Scan for the cell matching the given text and deliver its (x, y) coordinate at center. 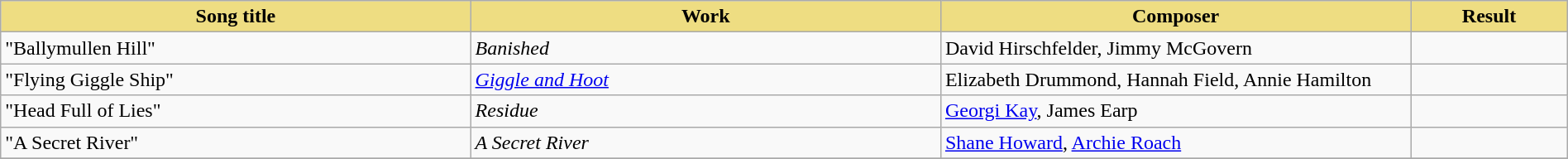
Composer (1175, 17)
Banished (705, 48)
"Ballymullen Hill" (236, 48)
Result (1489, 17)
Georgi Kay, James Earp (1175, 111)
Elizabeth Drummond, Hannah Field, Annie Hamilton (1175, 79)
Song title (236, 17)
Giggle and Hoot (705, 79)
A Secret River (705, 142)
Residue (705, 111)
"Head Full of Lies" (236, 111)
David Hirschfelder, Jimmy McGovern (1175, 48)
"Flying Giggle Ship" (236, 79)
Work (705, 17)
"A Secret River" (236, 142)
Shane Howard, Archie Roach (1175, 142)
